Return the (x, y) coordinate for the center point of the cell that contains the specified text.  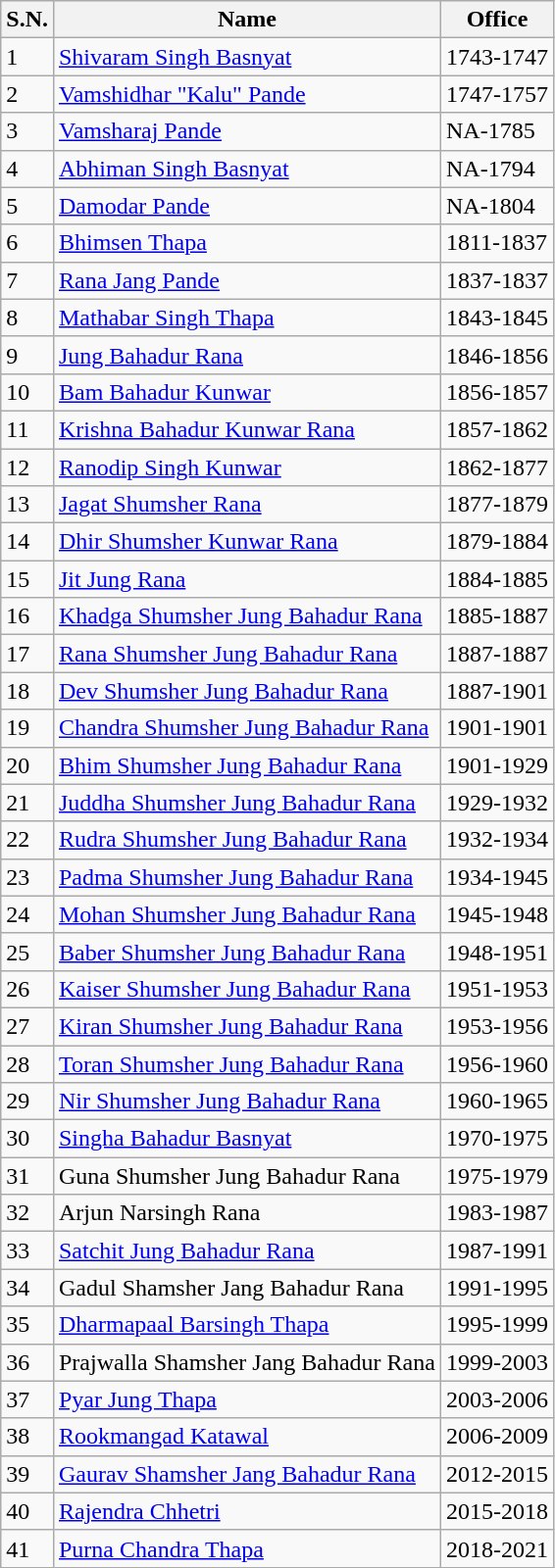
1934-1945 (496, 877)
Mohan Shumsher Jung Bahadur Rana (247, 914)
Rookmangad Katawal (247, 1437)
32 (27, 1213)
Baber Shumsher Jung Bahadur Rana (247, 952)
1975-1979 (496, 1176)
2 (27, 94)
8 (27, 318)
Satchit Jung Bahadur Rana (247, 1250)
1945-1948 (496, 914)
3 (27, 131)
Rana Jang Pande (247, 280)
Damodar Pande (247, 206)
1983-1987 (496, 1213)
Bam Bahadur Kunwar (247, 392)
1811-1837 (496, 243)
1837-1837 (496, 280)
1956-1960 (496, 1063)
33 (27, 1250)
1948-1951 (496, 952)
18 (27, 691)
1932-1934 (496, 840)
1 (27, 57)
2015-2018 (496, 1511)
6 (27, 243)
Padma Shumsher Jung Bahadur Rana (247, 877)
1987-1991 (496, 1250)
1856-1857 (496, 392)
11 (27, 429)
Gaurav Shamsher Jang Bahadur Rana (247, 1474)
Rudra Shumsher Jung Bahadur Rana (247, 840)
1857-1862 (496, 429)
Office (496, 20)
2003-2006 (496, 1399)
Dev Shumsher Jung Bahadur Rana (247, 691)
Rajendra Chhetri (247, 1511)
1887-1887 (496, 654)
29 (27, 1102)
Kaiser Shumsher Jung Bahadur Rana (247, 989)
35 (27, 1325)
20 (27, 765)
13 (27, 505)
Mathabar Singh Thapa (247, 318)
Name (247, 20)
34 (27, 1288)
1885-1887 (496, 616)
1901-1901 (496, 728)
9 (27, 355)
22 (27, 840)
1991-1995 (496, 1288)
41 (27, 1548)
10 (27, 392)
30 (27, 1139)
Prajwalla Shamsher Jang Bahadur Rana (247, 1362)
1929-1932 (496, 803)
25 (27, 952)
NA-1804 (496, 206)
1879-1884 (496, 542)
26 (27, 989)
Kiran Shumsher Jung Bahadur Rana (247, 1026)
Toran Shumsher Jung Bahadur Rana (247, 1063)
21 (27, 803)
Khadga Shumsher Jung Bahadur Rana (247, 616)
Vamshidhar "Kalu" Pande (247, 94)
28 (27, 1063)
2018-2021 (496, 1548)
17 (27, 654)
Shivaram Singh Basnyat (247, 57)
Gadul Shamsher Jang Bahadur Rana (247, 1288)
1951-1953 (496, 989)
NA-1794 (496, 169)
Juddha Shumsher Jung Bahadur Rana (247, 803)
1999-2003 (496, 1362)
16 (27, 616)
19 (27, 728)
1877-1879 (496, 505)
1884-1885 (496, 579)
31 (27, 1176)
1953-1956 (496, 1026)
1843-1845 (496, 318)
Bhimsen Thapa (247, 243)
Krishna Bahadur Kunwar Rana (247, 429)
38 (27, 1437)
39 (27, 1474)
1887-1901 (496, 691)
Jagat Shumsher Rana (247, 505)
27 (27, 1026)
Jung Bahadur Rana (247, 355)
Ranodip Singh Kunwar (247, 467)
Singha Bahadur Basnyat (247, 1139)
7 (27, 280)
4 (27, 169)
1846-1856 (496, 355)
Vamsharaj Pande (247, 131)
Dhir Shumsher Kunwar Rana (247, 542)
Dharmapaal Barsingh Thapa (247, 1325)
Rana Shumsher Jung Bahadur Rana (247, 654)
Bhim Shumsher Jung Bahadur Rana (247, 765)
Jit Jung Rana (247, 579)
1901-1929 (496, 765)
12 (27, 467)
14 (27, 542)
1747-1757 (496, 94)
Guna Shumsher Jung Bahadur Rana (247, 1176)
2006-2009 (496, 1437)
15 (27, 579)
Arjun Narsingh Rana (247, 1213)
24 (27, 914)
1960-1965 (496, 1102)
37 (27, 1399)
5 (27, 206)
Chandra Shumsher Jung Bahadur Rana (247, 728)
36 (27, 1362)
NA-1785 (496, 131)
40 (27, 1511)
1970-1975 (496, 1139)
Pyar Jung Thapa (247, 1399)
1862-1877 (496, 467)
Nir Shumsher Jung Bahadur Rana (247, 1102)
Purna Chandra Thapa (247, 1548)
23 (27, 877)
2012-2015 (496, 1474)
Abhiman Singh Basnyat (247, 169)
1995-1999 (496, 1325)
S.N. (27, 20)
1743-1747 (496, 57)
